Extract the (x, y) coordinate from the center of the cell holding the provided text.  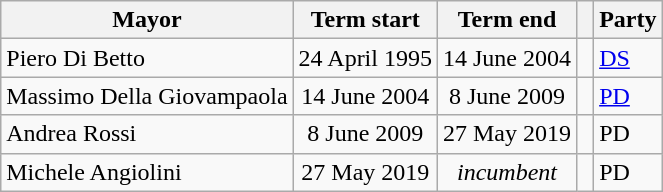
Michele Angiolini (147, 172)
Term start (365, 20)
Piero Di Betto (147, 58)
DS (628, 58)
Andrea Rossi (147, 134)
24 April 1995 (365, 58)
incumbent (506, 172)
Massimo Della Giovampaola (147, 96)
Mayor (147, 20)
Term end (506, 20)
Party (628, 20)
